Output the [x, y] coordinate of the center of the cell containing the given text.  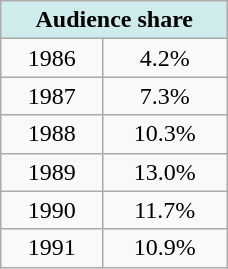
1990 [52, 210]
10.3% [164, 134]
4.2% [164, 58]
10.9% [164, 248]
Audience share [114, 20]
1986 [52, 58]
1987 [52, 96]
1991 [52, 248]
1988 [52, 134]
11.7% [164, 210]
13.0% [164, 172]
7.3% [164, 96]
1989 [52, 172]
